Return [X, Y] of the center of cell containing provided text 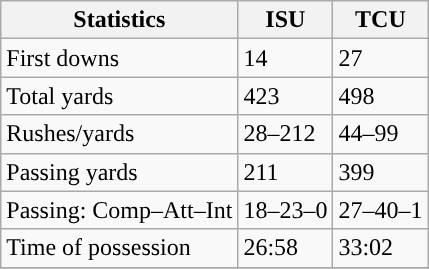
Passing: Comp–Att–Int [120, 210]
27 [380, 58]
ISU [286, 20]
TCU [380, 20]
Total yards [120, 96]
44–99 [380, 134]
423 [286, 96]
18–23–0 [286, 210]
Statistics [120, 20]
Rushes/yards [120, 134]
399 [380, 172]
Passing yards [120, 172]
First downs [120, 58]
14 [286, 58]
27–40–1 [380, 210]
498 [380, 96]
Time of possession [120, 248]
33:02 [380, 248]
26:58 [286, 248]
211 [286, 172]
28–212 [286, 134]
